Scan for the cell matching the given text and deliver its [x, y] coordinate at center. 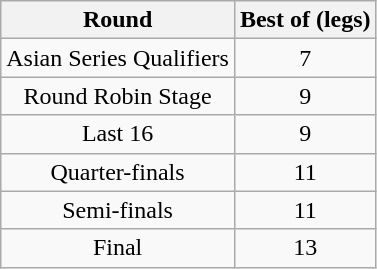
Semi-finals [118, 210]
Best of (legs) [305, 20]
7 [305, 58]
Quarter-finals [118, 172]
13 [305, 248]
Round Robin Stage [118, 96]
Asian Series Qualifiers [118, 58]
Last 16 [118, 134]
Round [118, 20]
Final [118, 248]
